Search for the cell housing the specified text and yield its [X, Y] center coordinate. 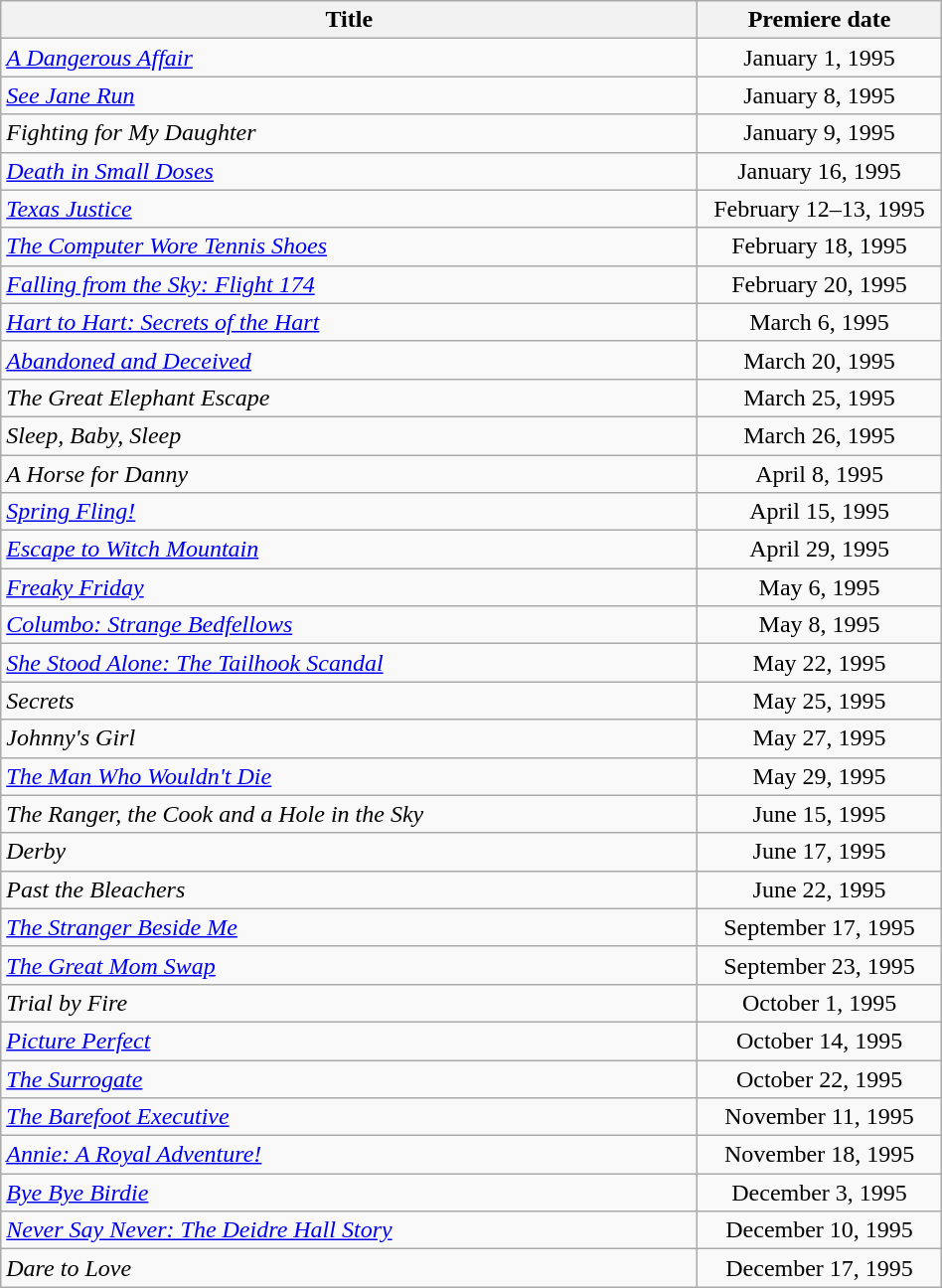
May 25, 1995 [819, 701]
Spring Fling! [350, 512]
September 17, 1995 [819, 927]
Bye Bye Birdie [350, 1193]
October 1, 1995 [819, 1003]
Johnny's Girl [350, 738]
March 6, 1995 [819, 322]
See Jane Run [350, 95]
Picture Perfect [350, 1041]
September 23, 1995 [819, 965]
Escape to Witch Mountain [350, 550]
Sleep, Baby, Sleep [350, 435]
Hart to Hart: Secrets of the Hart [350, 322]
Past the Bleachers [350, 889]
October 22, 1995 [819, 1078]
Fighting for My Daughter [350, 133]
May 8, 1995 [819, 625]
January 16, 1995 [819, 171]
April 29, 1995 [819, 550]
March 25, 1995 [819, 398]
The Computer Wore Tennis Shoes [350, 246]
June 22, 1995 [819, 889]
February 12–13, 1995 [819, 209]
April 8, 1995 [819, 474]
Abandoned and Deceived [350, 360]
February 20, 1995 [819, 284]
Texas Justice [350, 209]
November 18, 1995 [819, 1155]
April 15, 1995 [819, 512]
May 27, 1995 [819, 738]
February 18, 1995 [819, 246]
The Man Who Wouldn't Die [350, 776]
Columbo: Strange Bedfellows [350, 625]
January 9, 1995 [819, 133]
The Stranger Beside Me [350, 927]
May 22, 1995 [819, 663]
The Barefoot Executive [350, 1117]
Derby [350, 852]
November 11, 1995 [819, 1117]
A Horse for Danny [350, 474]
Premiere date [819, 20]
Dare to Love [350, 1268]
December 10, 1995 [819, 1230]
June 15, 1995 [819, 814]
Death in Small Doses [350, 171]
Freaky Friday [350, 587]
Secrets [350, 701]
A Dangerous Affair [350, 58]
Trial by Fire [350, 1003]
January 8, 1995 [819, 95]
Falling from the Sky: Flight 174 [350, 284]
June 17, 1995 [819, 852]
March 26, 1995 [819, 435]
March 20, 1995 [819, 360]
The Great Elephant Escape [350, 398]
May 6, 1995 [819, 587]
The Great Mom Swap [350, 965]
The Surrogate [350, 1078]
December 17, 1995 [819, 1268]
Title [350, 20]
The Ranger, the Cook and a Hole in the Sky [350, 814]
Annie: A Royal Adventure! [350, 1155]
She Stood Alone: The Tailhook Scandal [350, 663]
May 29, 1995 [819, 776]
January 1, 1995 [819, 58]
October 14, 1995 [819, 1041]
December 3, 1995 [819, 1193]
Never Say Never: The Deidre Hall Story [350, 1230]
